Pinpoint the cell where the given text exists, returning its [x, y] midpoint coordinate. 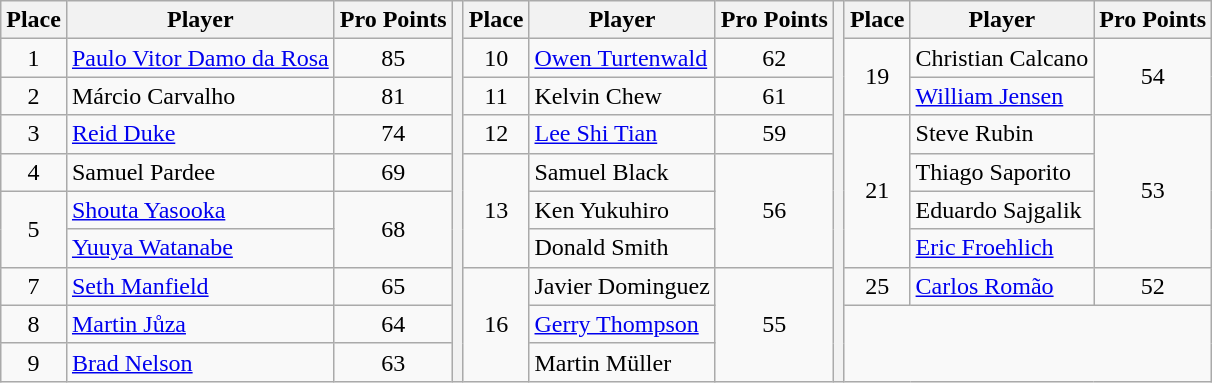
Javier Dominguez [622, 286]
Martin Müller [622, 362]
4 [34, 172]
5 [34, 229]
William Jensen [1002, 96]
Christian Calcano [1002, 58]
85 [393, 58]
12 [496, 134]
59 [774, 134]
Samuel Black [622, 172]
Paulo Vitor Damo da Rosa [200, 58]
52 [1153, 286]
Steve Rubin [1002, 134]
2 [34, 96]
Brad Nelson [200, 362]
61 [774, 96]
7 [34, 286]
Márcio Carvalho [200, 96]
Martin Jůza [200, 324]
Eduardo Sajgalik [1002, 210]
54 [1153, 77]
16 [496, 324]
53 [1153, 191]
65 [393, 286]
62 [774, 58]
Shouta Yasooka [200, 210]
9 [34, 362]
10 [496, 58]
8 [34, 324]
Kelvin Chew [622, 96]
3 [34, 134]
64 [393, 324]
Owen Turtenwald [622, 58]
74 [393, 134]
Donald Smith [622, 248]
Yuuya Watanabe [200, 248]
19 [877, 77]
Eric Froehlich [1002, 248]
11 [496, 96]
Seth Manfield [200, 286]
63 [393, 362]
13 [496, 210]
21 [877, 191]
Reid Duke [200, 134]
Thiago Saporito [1002, 172]
69 [393, 172]
56 [774, 210]
Lee Shi Tian [622, 134]
68 [393, 229]
Gerry Thompson [622, 324]
1 [34, 58]
Ken Yukuhiro [622, 210]
81 [393, 96]
25 [877, 286]
Samuel Pardee [200, 172]
55 [774, 324]
Carlos Romão [1002, 286]
